Pinpoint the cell where the given text exists, returning its [x, y] midpoint coordinate. 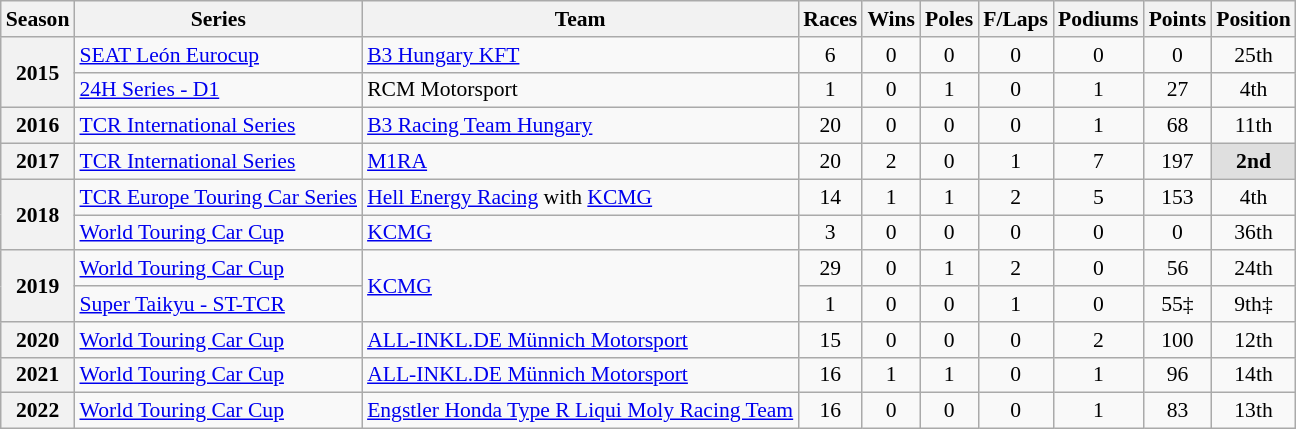
Poles [949, 19]
B3 Racing Team Hungary [580, 126]
TCR Europe Touring Car Series [218, 197]
2021 [38, 375]
14 [830, 197]
SEAT León Eurocup [218, 55]
7 [1098, 162]
83 [1178, 411]
11th [1253, 126]
2019 [38, 286]
2020 [38, 340]
68 [1178, 126]
Engstler Honda Type R Liqui Moly Racing Team [580, 411]
Races [830, 19]
24th [1253, 269]
36th [1253, 233]
Podiums [1098, 19]
14th [1253, 375]
55‡ [1178, 304]
56 [1178, 269]
Team [580, 19]
2017 [38, 162]
29 [830, 269]
9th‡ [1253, 304]
153 [1178, 197]
15 [830, 340]
Hell Energy Racing with KCMG [580, 197]
Series [218, 19]
6 [830, 55]
Points [1178, 19]
RCM Motorsport [580, 90]
24H Series - D1 [218, 90]
5 [1098, 197]
3 [830, 233]
25th [1253, 55]
2015 [38, 72]
2nd [1253, 162]
Season [38, 19]
F/Laps [1016, 19]
12th [1253, 340]
B3 Hungary KFT [580, 55]
13th [1253, 411]
2016 [38, 126]
197 [1178, 162]
100 [1178, 340]
Wins [891, 19]
27 [1178, 90]
M1RA [580, 162]
2018 [38, 214]
Super Taikyu - ST-TCR [218, 304]
Position [1253, 19]
2022 [38, 411]
96 [1178, 375]
